Scan for the cell matching the given text and deliver its [X, Y] coordinate at center. 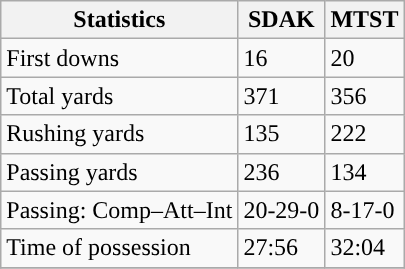
Passing: Comp–Att–Int [120, 210]
8-17-0 [364, 210]
MTST [364, 20]
SDAK [282, 20]
20-29-0 [282, 210]
20 [364, 58]
135 [282, 134]
27:56 [282, 248]
356 [364, 96]
371 [282, 96]
Rushing yards [120, 134]
First downs [120, 58]
Total yards [120, 96]
134 [364, 172]
32:04 [364, 248]
16 [282, 58]
222 [364, 134]
236 [282, 172]
Passing yards [120, 172]
Time of possession [120, 248]
Statistics [120, 20]
